Detect which cell encompasses the target text, then output its (X, Y) center coordinate. 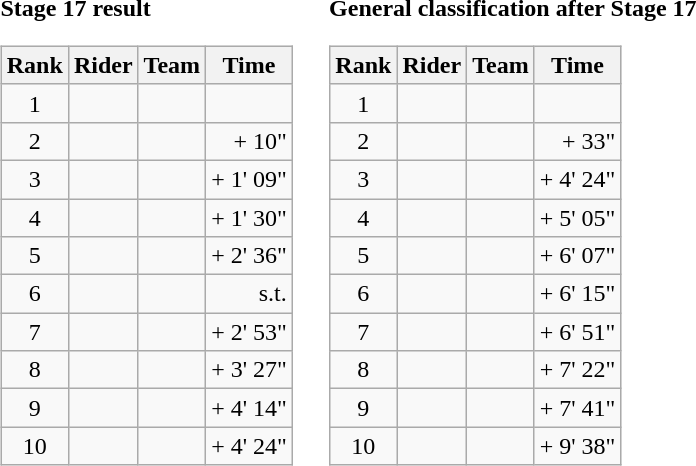
+ 6' 51" (578, 332)
+ 6' 15" (578, 294)
+ 4' 14" (250, 408)
+ 7' 41" (578, 408)
+ 1' 30" (250, 217)
+ 5' 05" (578, 217)
+ 2' 36" (250, 256)
s.t. (250, 294)
+ 1' 09" (250, 179)
+ 33" (578, 141)
+ 3' 27" (250, 370)
+ 6' 07" (578, 256)
+ 2' 53" (250, 332)
+ 7' 22" (578, 370)
+ 9' 38" (578, 446)
+ 10" (250, 141)
